Pinpoint the cell where the given text exists, returning its [X, Y] midpoint coordinate. 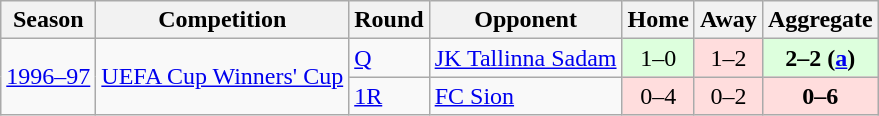
0–6 [820, 96]
1–0 [658, 58]
1–2 [728, 58]
Aggregate [820, 20]
JK Tallinna Sadam [526, 58]
Competition [222, 20]
Season [48, 20]
Round [389, 20]
0–4 [658, 96]
UEFA Cup Winners' Cup [222, 77]
2–2 (a) [820, 58]
Home [658, 20]
Away [728, 20]
FC Sion [526, 96]
1R [389, 96]
0–2 [728, 96]
1996–97 [48, 77]
Q [389, 58]
Opponent [526, 20]
